Identify which cell holds the provided text, then report its (X, Y) central coordinate. 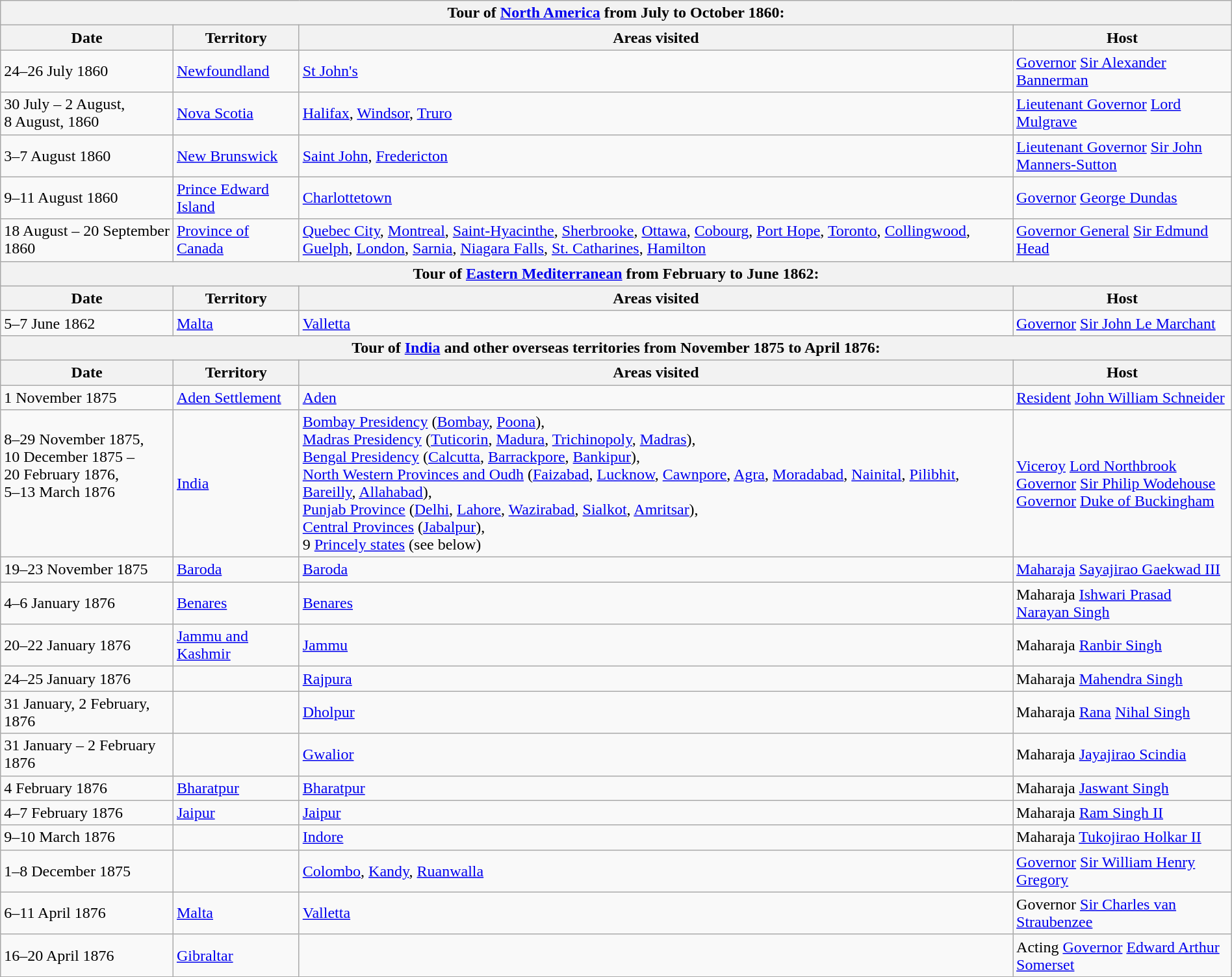
20–22 January 1876 (87, 646)
Jammu and Kashmir (236, 646)
Maharaja Ram Singh II (1123, 813)
5–7 June 1862 (87, 323)
St John's (656, 71)
Viceroy Lord NorthbrookGovernor Sir Philip WodehouseGovernor Duke of Buckingham (1123, 483)
31 January, 2 February, 1876 (87, 712)
Newfoundland (236, 71)
Governor General Sir Edmund Head (1123, 240)
Governor Sir John Le Marchant (1123, 323)
Lieutenant Governor Sir John Manners-Sutton (1123, 156)
19–23 November 1875 (87, 570)
Gibraltar (236, 955)
Charlottetown (656, 197)
Maharaja Ishwari Prasad Narayan Singh (1123, 603)
Province of Canada (236, 240)
Prince Edward Island (236, 197)
Tour of India and other overseas territories from November 1875 to April 1876: (616, 348)
New Brunswick (236, 156)
24–25 January 1876 (87, 679)
30 July – 2 August, 8 August, 1860 (87, 113)
Maharaja Jaswant Singh (1123, 788)
1 November 1875 (87, 397)
6–11 April 1876 (87, 913)
Colombo, Kandy, Ruanwalla (656, 870)
31 January – 2 February 1876 (87, 755)
Maharaja Mahendra Singh (1123, 679)
Maharaja Sayajirao Gaekwad III (1123, 570)
4–6 January 1876 (87, 603)
1–8 December 1875 (87, 870)
Nova Scotia (236, 113)
Jammu (656, 646)
24–26 July 1860 (87, 71)
Saint John, Fredericton (656, 156)
Gwalior (656, 755)
Governor George Dundas (1123, 197)
3–7 August 1860 (87, 156)
Halifax, Windsor, Truro (656, 113)
Tour of Eastern Mediterranean from February to June 1862: (616, 273)
Maharaja Rana Nihal Singh (1123, 712)
9–11 August 1860 (87, 197)
Governor Sir Charles van Straubenzee (1123, 913)
Maharaja Jayajirao Scindia (1123, 755)
Maharaja Tukojirao Holkar II (1123, 837)
Dholpur (656, 712)
Aden Settlement (236, 397)
India (236, 483)
8–29 November 1875, 10 December 1875 – 20 February 1876, 5–13 March 1876 (87, 483)
Rajpura (656, 679)
9–10 March 1876 (87, 837)
Resident John William Schneider (1123, 397)
Governor Sir Alexander Bannerman (1123, 71)
Aden (656, 397)
18 August – 20 September 1860 (87, 240)
Indore (656, 837)
Maharaja Ranbir Singh (1123, 646)
Lieutenant Governor Lord Mulgrave (1123, 113)
Acting Governor Edward Arthur Somerset (1123, 955)
Governor Sir William Henry Gregory (1123, 870)
4–7 February 1876 (87, 813)
Tour of North America from July to October 1860: (616, 13)
16–20 April 1876 (87, 955)
4 February 1876 (87, 788)
